Return (X, Y) of the center of cell containing provided text 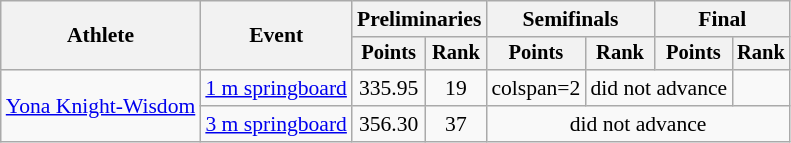
Event (276, 36)
37 (456, 124)
Yona Knight-Wisdom (101, 106)
3 m springboard (276, 124)
Preliminaries (419, 19)
19 (456, 88)
335.95 (389, 88)
colspan=2 (536, 88)
Final (722, 19)
1 m springboard (276, 88)
Semifinals (570, 19)
Athlete (101, 36)
356.30 (389, 124)
